Detect which cell encompasses the target text, then output its [x, y] center coordinate. 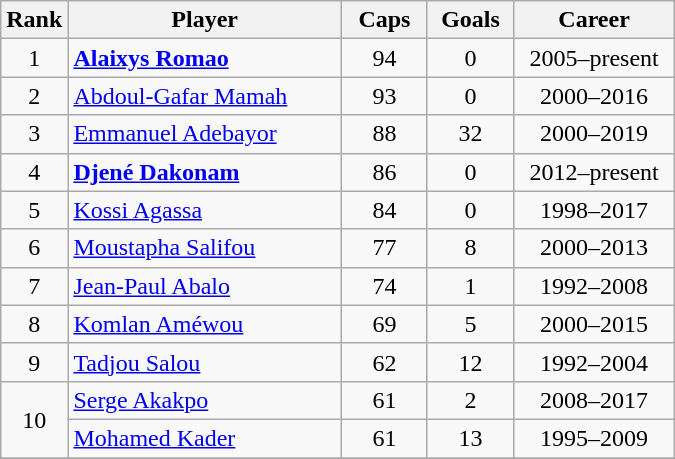
Career [594, 20]
13 [470, 438]
2012–present [594, 172]
93 [384, 96]
94 [384, 58]
Jean-Paul Abalo [205, 286]
Komlan Améwou [205, 324]
2000–2015 [594, 324]
32 [470, 134]
Alaixys Romao [205, 58]
77 [384, 248]
Serge Akakpo [205, 400]
Mohamed Kader [205, 438]
2000–2013 [594, 248]
88 [384, 134]
1992–2004 [594, 362]
Player [205, 20]
84 [384, 210]
Goals [470, 20]
4 [34, 172]
Rank [34, 20]
Abdoul-Gafar Mamah [205, 96]
6 [34, 248]
Emmanuel Adebayor [205, 134]
Tadjou Salou [205, 362]
Kossi Agassa [205, 210]
1992–2008 [594, 286]
69 [384, 324]
7 [34, 286]
1998–2017 [594, 210]
2008–2017 [594, 400]
12 [470, 362]
2000–2019 [594, 134]
1995–2009 [594, 438]
9 [34, 362]
2005–present [594, 58]
86 [384, 172]
Djené Dakonam [205, 172]
62 [384, 362]
74 [384, 286]
3 [34, 134]
Moustapha Salifou [205, 248]
Caps [384, 20]
10 [34, 419]
2000–2016 [594, 96]
